Identify which cell holds the provided text, then report its [x, y] central coordinate. 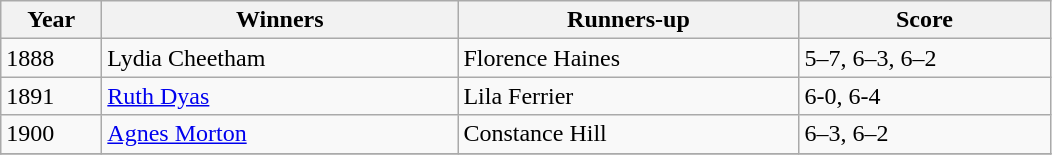
1900 [52, 134]
6–3, 6–2 [924, 134]
6-0, 6-4 [924, 96]
1888 [52, 58]
5–7, 6–3, 6–2 [924, 58]
Year [52, 20]
Score [924, 20]
Agnes Morton [280, 134]
1891 [52, 96]
Ruth Dyas [280, 96]
Constance Hill [628, 134]
Winners [280, 20]
Lila Ferrier [628, 96]
Runners-up [628, 20]
Lydia Cheetham [280, 58]
Florence Haines [628, 58]
